Find where the given text appears and provide that cell's center as (X, Y) coordinate. 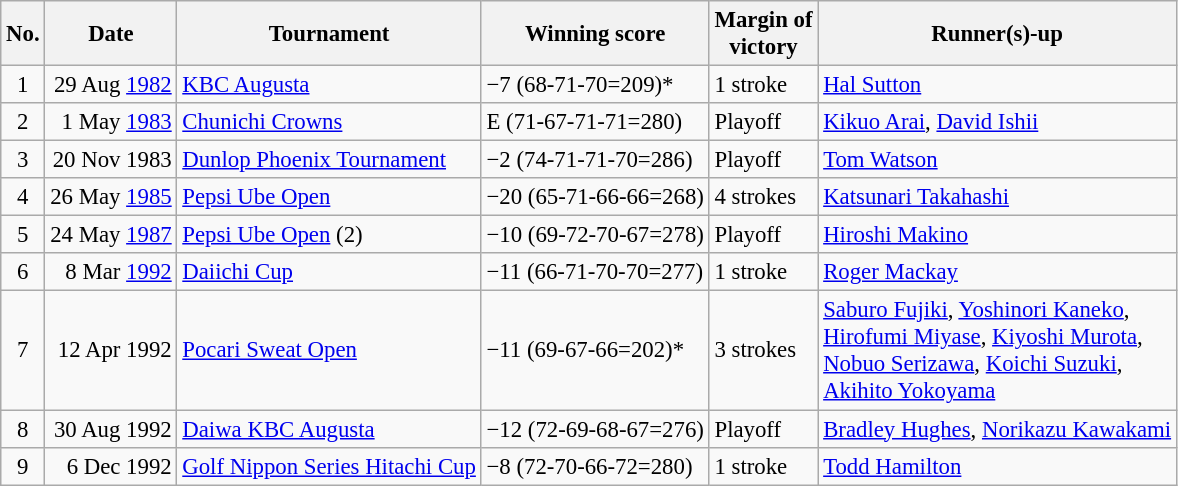
Kikuo Arai, David Ishii (998, 122)
Winning score (595, 34)
26 May 1985 (111, 197)
Saburo Fujiki, Yoshinori Kaneko, Hirofumi Miyase, Kiyoshi Murota, Nobuo Serizawa, Koichi Suzuki, Akihito Yokoyama (998, 350)
−2 (74-71-71-70=286) (595, 160)
Runner(s)-up (998, 34)
Katsunari Takahashi (998, 197)
Tom Watson (998, 160)
7 (23, 350)
Daiichi Cup (329, 273)
3 strokes (764, 350)
Todd Hamilton (998, 466)
KBC Augusta (329, 85)
Hiroshi Makino (998, 235)
1 (23, 85)
Roger Mackay (998, 273)
6 Dec 1992 (111, 466)
6 (23, 273)
30 Aug 1992 (111, 429)
20 Nov 1983 (111, 160)
1 May 1983 (111, 122)
−10 (69-72-70-67=278) (595, 235)
2 (23, 122)
3 (23, 160)
12 Apr 1992 (111, 350)
Date (111, 34)
E (71-67-71-71=280) (595, 122)
Daiwa KBC Augusta (329, 429)
−7 (68-71-70=209)* (595, 85)
Tournament (329, 34)
Chunichi Crowns (329, 122)
−11 (69-67-66=202)* (595, 350)
29 Aug 1982 (111, 85)
8 Mar 1992 (111, 273)
−11 (66-71-70-70=277) (595, 273)
8 (23, 429)
Pocari Sweat Open (329, 350)
Bradley Hughes, Norikazu Kawakami (998, 429)
−12 (72-69-68-67=276) (595, 429)
Hal Sutton (998, 85)
−20 (65-71-66-66=268) (595, 197)
4 strokes (764, 197)
Pepsi Ube Open (2) (329, 235)
No. (23, 34)
Golf Nippon Series Hitachi Cup (329, 466)
9 (23, 466)
4 (23, 197)
5 (23, 235)
−8 (72-70-66-72=280) (595, 466)
24 May 1987 (111, 235)
Margin ofvictory (764, 34)
Pepsi Ube Open (329, 197)
Dunlop Phoenix Tournament (329, 160)
